For the text-containing cell, return its midpoint in (X, Y) coordinate format. 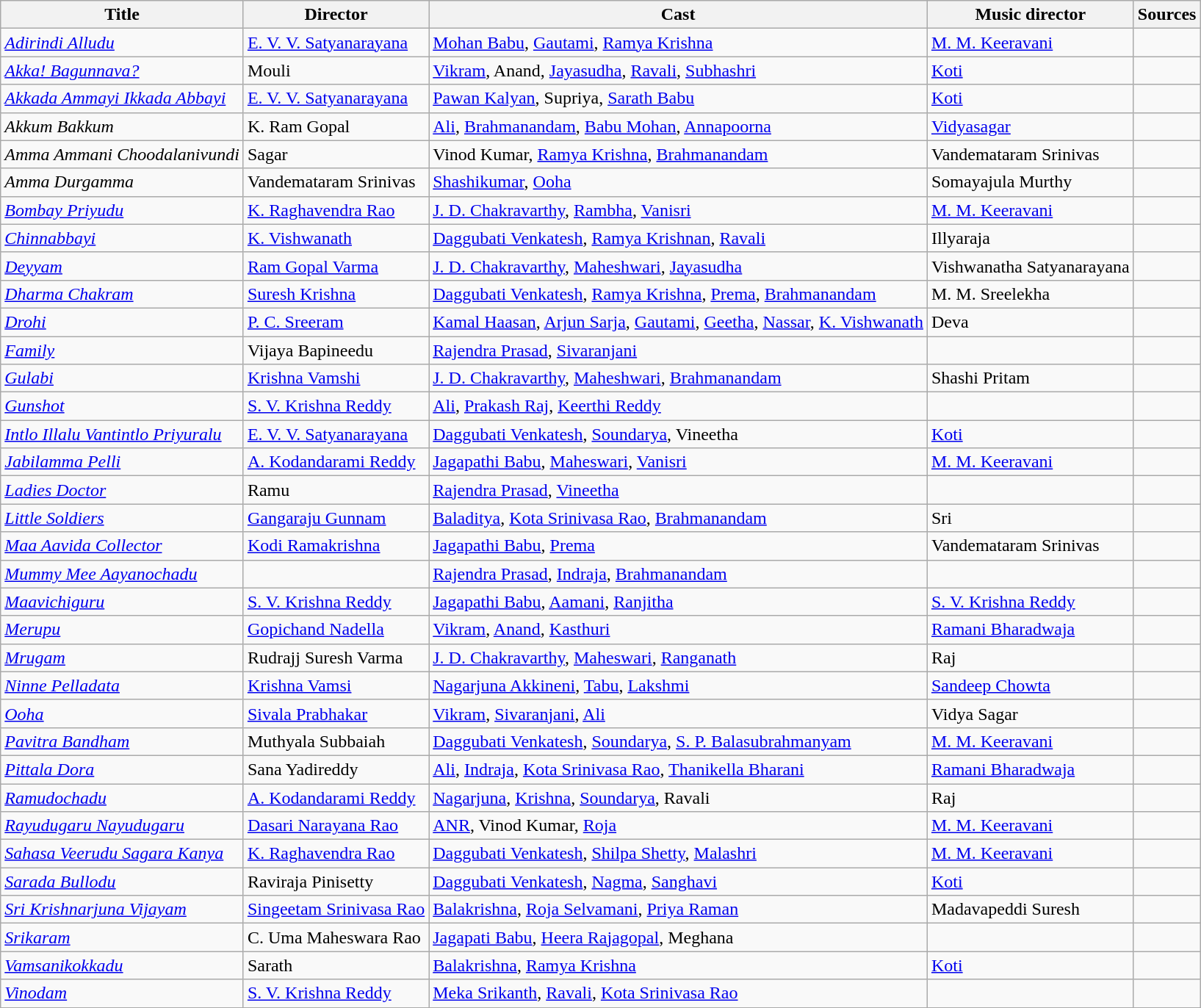
Deyyam (122, 266)
J. D. Chakravarthy, Maheshwari, Jayasudha (679, 266)
K. Ram Gopal (336, 126)
Vijaya Bapineedu (336, 350)
Ladies Doctor (122, 490)
Gangaraju Gunnam (336, 518)
Illyaraja (1030, 238)
Kodi Ramakrishna (336, 546)
Sagar (336, 154)
Vidyasagar (1030, 126)
Vinod Kumar, Ramya Krishna, Brahmanandam (679, 154)
Ooha (122, 713)
Ali, Prakash Raj, Keerthi Reddy (679, 406)
Ali, Indraja, Kota Srinivasa Rao, Thanikella Bharani (679, 769)
Drohi (122, 322)
Rajendra Prasad, Vineetha (679, 490)
Family (122, 350)
Pawan Kalyan, Supriya, Sarath Babu (679, 98)
Vikram, Anand, Kasthuri (679, 630)
Sandeep Chowta (1030, 685)
Ali, Brahmanandam, Babu Mohan, Annapoorna (679, 126)
Gunshot (122, 406)
Music director (1030, 15)
Amma Ammani Choodalanivundi (122, 154)
Deva (1030, 322)
J. D. Chakravarthy, Rambha, Vanisri (679, 210)
C. Uma Maheswara Rao (336, 937)
Jagapathi Babu, Aamani, Ranjitha (679, 602)
J. D. Chakravarthy, Maheswari, Ranganath (679, 658)
Suresh Krishna (336, 294)
P. C. Sreeram (336, 322)
Kamal Haasan, Arjun Sarja, Gautami, Geetha, Nassar, K. Vishwanath (679, 322)
Daggubati Venkatesh, Nagma, Sanghavi (679, 882)
Dasari Narayana Rao (336, 826)
ANR, Vinod Kumar, Roja (679, 826)
Akkada Ammayi Ikkada Abbayi (122, 98)
Pavitra Bandham (122, 741)
Mohan Babu, Gautami, Ramya Krishna (679, 43)
Dharma Chakram (122, 294)
Gopichand Nadella (336, 630)
Vidya Sagar (1030, 713)
Adirindi Alludu (122, 43)
Singeetam Srinivasa Rao (336, 910)
Jagapathi Babu, Prema (679, 546)
Daggubati Venkatesh, Shilpa Shetty, Malashri (679, 854)
Pittala Dora (122, 769)
Balakrishna, Ramya Krishna (679, 965)
Srikaram (122, 937)
Chinnabbayi (122, 238)
Ramudochadu (122, 797)
Jagapathi Babu, Maheswari, Vanisri (679, 462)
Intlo Illalu Vantintlo Priyuralu (122, 434)
Little Soldiers (122, 518)
Vamsanikokkadu (122, 965)
Director (336, 15)
M. M. Sreelekha (1030, 294)
Krishna Vamshi (336, 378)
Ramu (336, 490)
Sarada Bullodu (122, 882)
Shashikumar, Ooha (679, 182)
Vikram, Sivaranjani, Ali (679, 713)
Akkum Bakkum (122, 126)
Sana Yadireddy (336, 769)
Jagapati Babu, Heera Rajagopal, Meghana (679, 937)
Madavapeddi Suresh (1030, 910)
Merupu (122, 630)
Maa Aavida Collector (122, 546)
Daggubati Venkatesh, Ramya Krishnan, Ravali (679, 238)
Ram Gopal Varma (336, 266)
Balakrishna, Roja Selvamani, Priya Raman (679, 910)
Nagarjuna Akkineni, Tabu, Lakshmi (679, 685)
Bombay Priyudu (122, 210)
Baladitya, Kota Srinivasa Rao, Brahmanandam (679, 518)
Daggubati Venkatesh, Ramya Krishna, Prema, Brahmanandam (679, 294)
Somayajula Murthy (1030, 182)
Rayudugaru Nayudugaru (122, 826)
Sivala Prabhakar (336, 713)
Maavichiguru (122, 602)
Rajendra Prasad, Sivaranjani (679, 350)
Amma Durgamma (122, 182)
Meka Srikanth, Ravali, Kota Srinivasa Rao (679, 993)
Akka! Bagunnava? (122, 71)
Mouli (336, 71)
K. Vishwanath (336, 238)
Sri Krishnarjuna Vijayam (122, 910)
Vinodam (122, 993)
Vishwanatha Satyanarayana (1030, 266)
Title (122, 15)
Mummy Mee Aayanochadu (122, 574)
Shashi Pritam (1030, 378)
Daggubati Venkatesh, Soundarya, S. P. Balasubrahmanyam (679, 741)
Sahasa Veerudu Sagara Kanya (122, 854)
Muthyala Subbaiah (336, 741)
Ninne Pelladata (122, 685)
Vikram, Anand, Jayasudha, Ravali, Subhashri (679, 71)
Jabilamma Pelli (122, 462)
Nagarjuna, Krishna, Soundarya, Ravali (679, 797)
Daggubati Venkatesh, Soundarya, Vineetha (679, 434)
Sri (1030, 518)
Rudrajj Suresh Varma (336, 658)
Mrugam (122, 658)
Cast (679, 15)
Sarath (336, 965)
Raviraja Pinisetty (336, 882)
Rajendra Prasad, Indraja, Brahmanandam (679, 574)
Gulabi (122, 378)
J. D. Chakravarthy, Maheshwari, Brahmanandam (679, 378)
Krishna Vamsi (336, 685)
Sources (1166, 15)
